Search for the cell housing the specified text and yield its (x, y) center coordinate. 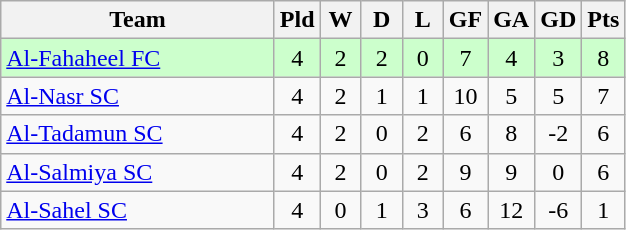
Team (138, 20)
GF (465, 20)
Pld (297, 20)
Pts (604, 20)
GA (512, 20)
12 (512, 210)
W (340, 20)
Al-Sahel SC (138, 210)
GD (558, 20)
D (382, 20)
-2 (558, 134)
Al-Tadamun SC (138, 134)
Al-Salmiya SC (138, 172)
Al-Fahaheel FC (138, 58)
10 (465, 96)
L (422, 20)
Al-Nasr SC (138, 96)
-6 (558, 210)
